Search for the cell housing the specified text and yield its [x, y] center coordinate. 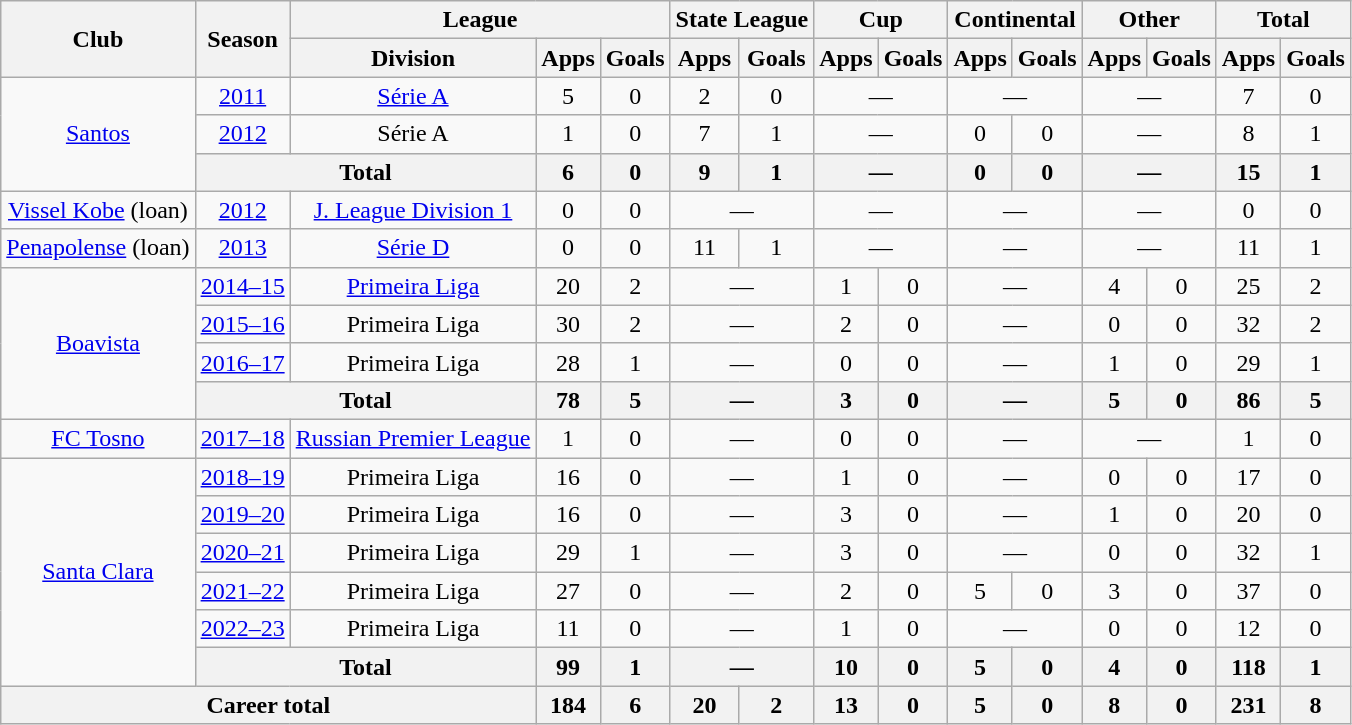
Other [1149, 20]
Série D [413, 248]
2013 [242, 248]
2015–16 [242, 324]
Boavista [98, 343]
Career total [268, 705]
118 [1248, 667]
10 [846, 667]
Penapolense (loan) [98, 248]
State League [742, 20]
78 [568, 400]
Santos [98, 134]
2022–23 [242, 629]
2019–20 [242, 515]
25 [1248, 286]
231 [1248, 705]
9 [704, 172]
Vissel Kobe (loan) [98, 210]
Continental [1015, 20]
Club [98, 39]
17 [1248, 477]
J. League Division 1 [413, 210]
2011 [242, 96]
15 [1248, 172]
2020–21 [242, 553]
99 [568, 667]
30 [568, 324]
Russian Premier League [413, 438]
28 [568, 362]
2014–15 [242, 286]
Cup [881, 20]
FC Tosno [98, 438]
Season [242, 39]
184 [568, 705]
League [480, 20]
2018–19 [242, 477]
13 [846, 705]
12 [1248, 629]
Santa Clara [98, 572]
37 [1248, 591]
86 [1248, 400]
Division [413, 58]
2017–18 [242, 438]
2021–22 [242, 591]
27 [568, 591]
2016–17 [242, 362]
